Find where the given text appears and provide that cell's center as [X, Y] coordinate. 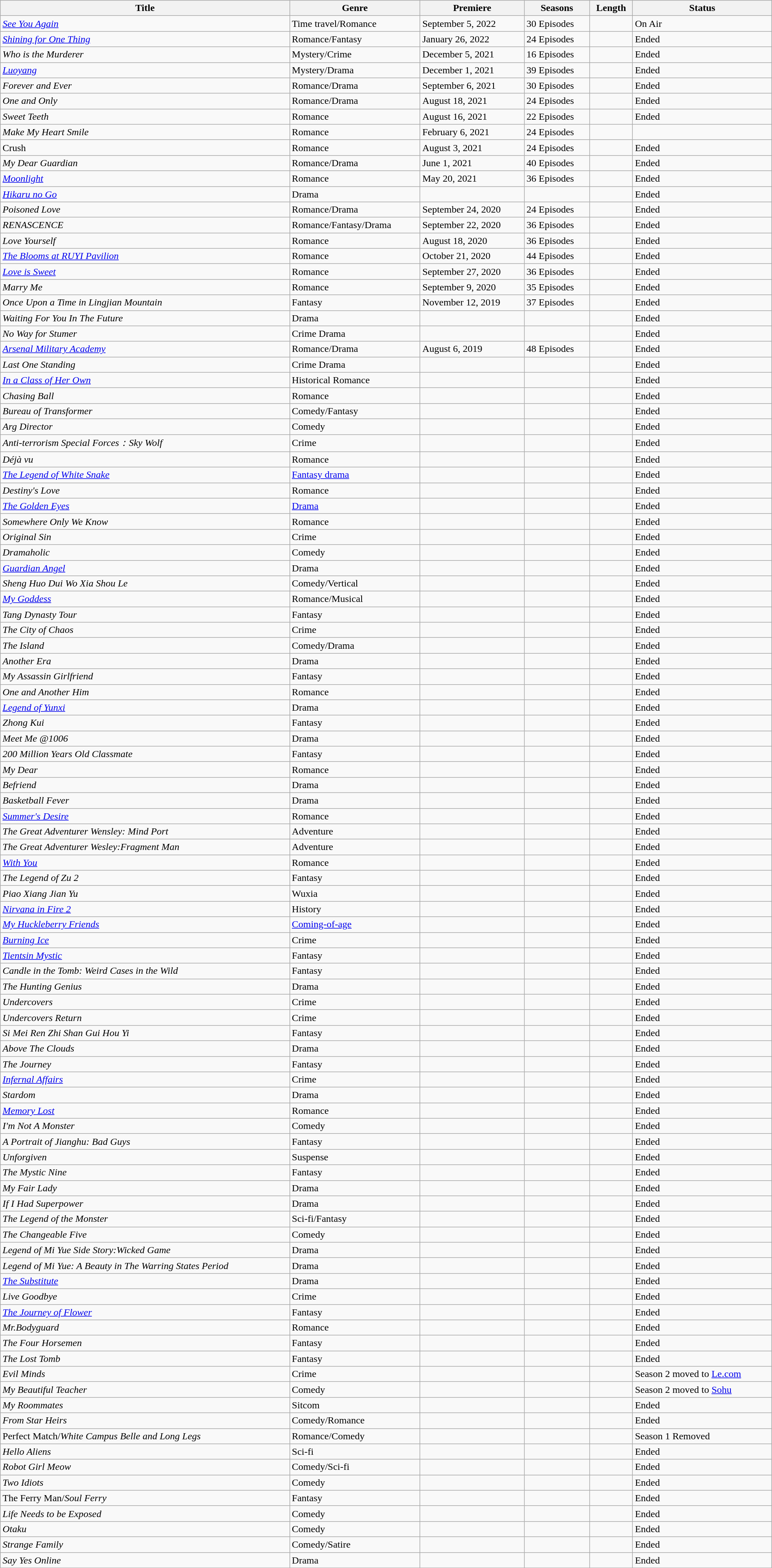
The Substitute [145, 1281]
The Mystic Nine [145, 1173]
My Fair Lady [145, 1188]
September 27, 2020 [472, 272]
40 Episodes [557, 163]
Season 1 Removed [702, 1436]
16 Episodes [557, 55]
See You Again [145, 24]
35 Episodes [557, 287]
Hello Aliens [145, 1452]
Tientsin Mystic [145, 955]
The Journey [145, 1064]
Make My Heart Smile [145, 132]
The Lost Tomb [145, 1359]
August 6, 2019 [472, 349]
Seasons [557, 8]
September 6, 2021 [472, 86]
39 Episodes [557, 70]
Robot Girl Meow [145, 1467]
Infernal Affairs [145, 1080]
With You [145, 863]
Mystery/Crime [355, 55]
Life Needs to be Exposed [145, 1513]
Crush [145, 147]
Candle in the Tomb: Weird Cases in the Wild [145, 971]
Comedy/Satire [355, 1544]
The Golden Eyes [145, 506]
Season 2 moved to Sohu [702, 1390]
Season 2 moved to Le.com [702, 1374]
My Beautiful Teacher [145, 1390]
September 9, 2020 [472, 287]
Genre [355, 8]
January 26, 2022 [472, 39]
Marry Me [145, 287]
February 6, 2021 [472, 132]
Title [145, 8]
Comedy/Fantasy [355, 411]
Above The Clouds [145, 1048]
My Assassin Girlfriend [145, 676]
Memory Lost [145, 1111]
September 22, 2020 [472, 225]
Nirvana in Fire 2 [145, 909]
Mr.Bodyguard [145, 1328]
22 Episodes [557, 116]
December 5, 2021 [472, 55]
Sitcom [355, 1405]
My Roommates [145, 1405]
48 Episodes [557, 349]
Meet Me @1006 [145, 738]
Sci-fi [355, 1452]
The City of Chaos [145, 630]
Si Mei Ren Zhi Shan Gui Hou Yi [145, 1033]
Guardian Angel [145, 568]
Befriend [145, 785]
September 24, 2020 [472, 210]
On Air [702, 24]
Undercovers Return [145, 1017]
Two Idiots [145, 1482]
My Dear [145, 769]
Bureau of Transformer [145, 411]
Waiting For You In The Future [145, 318]
Romance/Comedy [355, 1436]
Summer's Desire [145, 816]
Fantasy drama [355, 475]
Unforgiven [145, 1157]
Sci-fi/Fantasy [355, 1219]
The Great Adventurer Wensley: Mind Port [145, 832]
Otaku [145, 1529]
44 Episodes [557, 256]
Live Goodbye [145, 1296]
The Great Adventurer Wesley:Fragment Man [145, 847]
A Portrait of Jianghu: Bad Guys [145, 1142]
Last One Standing [145, 365]
Romance/Musical [355, 599]
Undercovers [145, 1002]
December 1, 2021 [472, 70]
Legend of Yunxi [145, 707]
One and Only [145, 101]
Strange Family [145, 1544]
Burning Ice [145, 940]
Moonlight [145, 178]
Dramaholic [145, 552]
Comedy/Drama [355, 646]
June 1, 2021 [472, 163]
Comedy/Sci-fi [355, 1467]
Wuxia [355, 894]
Historical Romance [355, 380]
Comedy/Romance [355, 1421]
Déjà vu [145, 459]
My Huckleberry Friends [145, 925]
The Four Horsemen [145, 1343]
Time travel/Romance [355, 24]
Arsenal Military Academy [145, 349]
The Legend of White Snake [145, 475]
200 Million Years Old Classmate [145, 754]
The Legend of Zu 2 [145, 878]
Anti-terrorism Special Forces：Sky Wolf [145, 443]
Suspense [355, 1157]
August 16, 2021 [472, 116]
Zhong Kui [145, 723]
If I Had Superpower [145, 1203]
Piao Xiang Jian Yu [145, 894]
Arg Director [145, 426]
Tang Dynasty Tour [145, 615]
Love Yourself [145, 241]
Perfect Match/White Campus Belle and Long Legs [145, 1436]
37 Episodes [557, 303]
August 18, 2020 [472, 241]
November 12, 2019 [472, 303]
Luoyang [145, 70]
Romance/Fantasy/Drama [355, 225]
From Star Heirs [145, 1421]
Say Yes Online [145, 1560]
History [355, 909]
May 20, 2021 [472, 178]
No Way for Stumer [145, 334]
Sweet Teeth [145, 116]
One and Another Him [145, 692]
Romance/Fantasy [355, 39]
The Island [145, 646]
The Legend of the Monster [145, 1219]
Once Upon a Time in Lingjian Mountain [145, 303]
Hikaru no Go [145, 194]
October 21, 2020 [472, 256]
Somewhere Only We Know [145, 521]
Forever and Ever [145, 86]
Length [611, 8]
Status [702, 8]
The Journey of Flower [145, 1312]
Legend of Mi Yue Side Story:Wicked Game [145, 1250]
Coming-of-age [355, 925]
I'm Not A Monster [145, 1126]
Premiere [472, 8]
Sheng Huo Dui Wo Xia Shou Le [145, 584]
Love is Sweet [145, 272]
RENASCENCE [145, 225]
Who is the Murderer [145, 55]
Comedy/Vertical [355, 584]
August 18, 2021 [472, 101]
Another Era [145, 661]
My Goddess [145, 599]
Basketball Fever [145, 800]
My Dear Guardian [145, 163]
Destiny's Love [145, 490]
The Hunting Genius [145, 986]
Poisoned Love [145, 210]
Shining for One Thing [145, 39]
Legend of Mi Yue: A Beauty in The Warring States Period [145, 1265]
The Ferry Man/Soul Ferry [145, 1498]
Original Sin [145, 537]
Chasing Ball [145, 395]
August 3, 2021 [472, 147]
Stardom [145, 1095]
Evil Minds [145, 1374]
September 5, 2022 [472, 24]
In a Class of Her Own [145, 380]
The Changeable Five [145, 1234]
The Blooms at RUYI Pavilion [145, 256]
Mystery/Drama [355, 70]
